Scan for the cell matching the given text and deliver its [X, Y] coordinate at center. 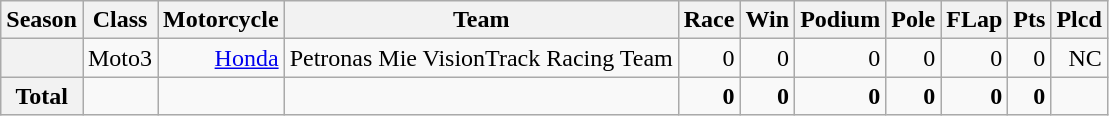
Pole [914, 20]
Pts [1030, 20]
Total [42, 96]
Petronas Mie VisionTrack Racing Team [481, 58]
Win [768, 20]
Moto3 [120, 58]
Season [42, 20]
Plcd [1079, 20]
FLap [974, 20]
Team [481, 20]
Race [709, 20]
NC [1079, 58]
Motorcycle [222, 20]
Class [120, 20]
Honda [222, 58]
Podium [840, 20]
